Identify which cell holds the provided text, then report its (x, y) central coordinate. 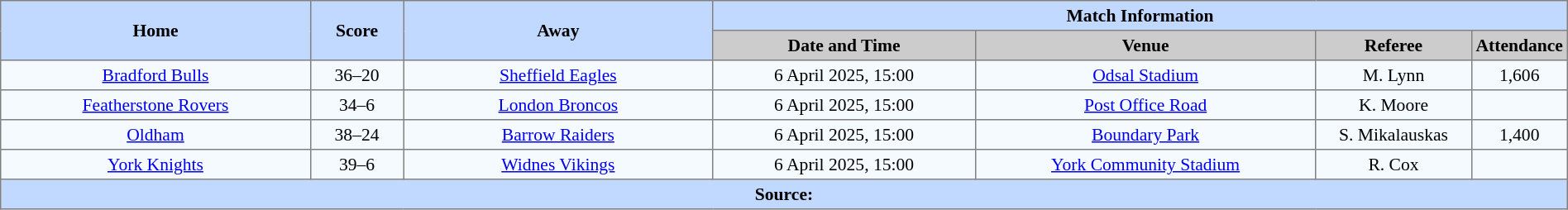
Source: (784, 194)
34–6 (357, 105)
M. Lynn (1394, 75)
Oldham (155, 135)
1,400 (1519, 135)
Score (357, 31)
39–6 (357, 165)
36–20 (357, 75)
Boundary Park (1145, 135)
38–24 (357, 135)
Featherstone Rovers (155, 105)
Match Information (1140, 16)
Odsal Stadium (1145, 75)
London Broncos (558, 105)
Post Office Road (1145, 105)
1,606 (1519, 75)
Venue (1145, 45)
K. Moore (1394, 105)
Barrow Raiders (558, 135)
Attendance (1519, 45)
Widnes Vikings (558, 165)
York Knights (155, 165)
R. Cox (1394, 165)
Bradford Bulls (155, 75)
Home (155, 31)
Sheffield Eagles (558, 75)
York Community Stadium (1145, 165)
Date and Time (844, 45)
Away (558, 31)
S. Mikalauskas (1394, 135)
Referee (1394, 45)
